Output the [x, y] coordinate of the center of the cell containing the given text.  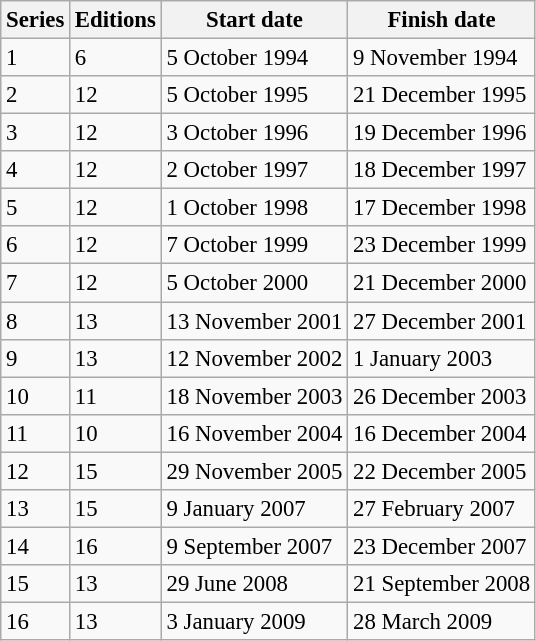
29 June 2008 [254, 584]
16 December 2004 [442, 433]
27 February 2007 [442, 509]
19 December 1996 [442, 133]
1 [36, 58]
22 December 2005 [442, 471]
3 October 1996 [254, 133]
1 January 2003 [442, 358]
21 December 1995 [442, 95]
Editions [116, 20]
27 December 2001 [442, 321]
2 October 1997 [254, 170]
12 November 2002 [254, 358]
14 [36, 546]
5 October 2000 [254, 283]
3 [36, 133]
1 October 1998 [254, 208]
21 December 2000 [442, 283]
5 [36, 208]
26 December 2003 [442, 396]
Finish date [442, 20]
9 November 1994 [442, 58]
4 [36, 170]
5 October 1994 [254, 58]
7 October 1999 [254, 245]
28 March 2009 [442, 621]
8 [36, 321]
29 November 2005 [254, 471]
18 November 2003 [254, 396]
23 December 1999 [442, 245]
16 November 2004 [254, 433]
Start date [254, 20]
18 December 1997 [442, 170]
17 December 1998 [442, 208]
Series [36, 20]
2 [36, 95]
21 September 2008 [442, 584]
5 October 1995 [254, 95]
9 [36, 358]
3 January 2009 [254, 621]
13 November 2001 [254, 321]
9 September 2007 [254, 546]
7 [36, 283]
23 December 2007 [442, 546]
9 January 2007 [254, 509]
